Capture the cell that displays the provided text and extract its (x, y) central coordinate. 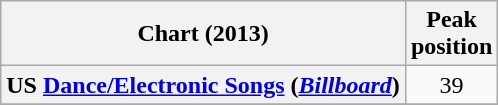
US Dance/Electronic Songs (Billboard) (204, 85)
39 (451, 85)
Chart (2013) (204, 34)
Peakposition (451, 34)
